Determine the [X, Y] coordinate at the center of the cell enclosing the given text.  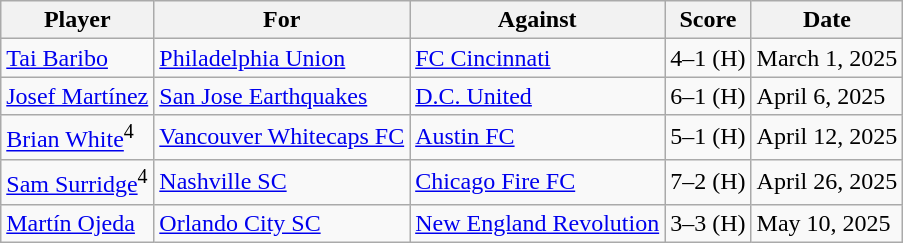
Philadelphia Union [282, 58]
D.C. United [538, 96]
Sam Surridge4 [78, 182]
6–1 (H) [708, 96]
Josef Martínez [78, 96]
Against [538, 20]
San Jose Earthquakes [282, 96]
3–3 (H) [708, 223]
New England Revolution [538, 223]
Austin FC [538, 138]
5–1 (H) [708, 138]
Martín Ojeda [78, 223]
Tai Baribo [78, 58]
Chicago Fire FC [538, 182]
Orlando City SC [282, 223]
Vancouver Whitecaps FC [282, 138]
April 26, 2025 [827, 182]
April 12, 2025 [827, 138]
FC Cincinnati [538, 58]
Date [827, 20]
March 1, 2025 [827, 58]
May 10, 2025 [827, 223]
7–2 (H) [708, 182]
Score [708, 20]
4–1 (H) [708, 58]
Nashville SC [282, 182]
For [282, 20]
April 6, 2025 [827, 96]
Brian White4 [78, 138]
Player [78, 20]
